Search for the cell housing the specified text and yield its (X, Y) center coordinate. 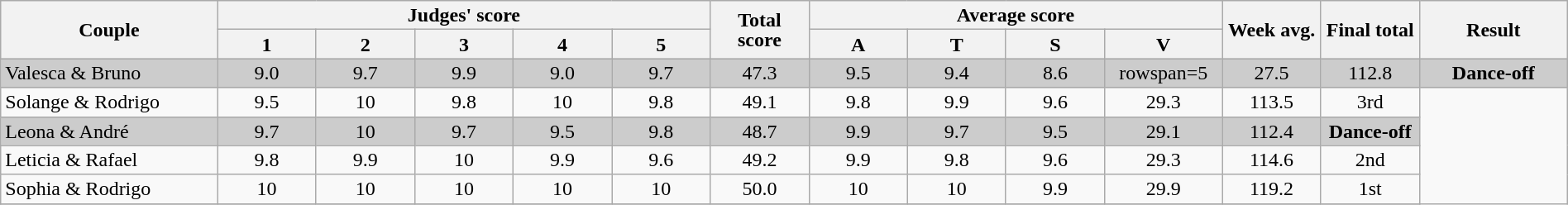
Final total (1370, 30)
Valesca & Bruno (109, 73)
1st (1370, 188)
49.1 (759, 102)
29.9 (1164, 188)
4 (562, 45)
Result (1494, 30)
Judges' score (464, 15)
114.6 (1272, 160)
Total score (759, 30)
2 (366, 45)
27.5 (1272, 73)
Average score (1016, 15)
S (1055, 45)
Sophia & Rodrigo (109, 188)
29.1 (1164, 131)
Leticia & Rafael (109, 160)
2nd (1370, 160)
49.2 (759, 160)
Couple (109, 30)
113.5 (1272, 102)
1 (266, 45)
rowspan=5 (1164, 73)
3 (463, 45)
Leona & André (109, 131)
50.0 (759, 188)
Week avg. (1272, 30)
112.8 (1370, 73)
112.4 (1272, 131)
T (956, 45)
119.2 (1272, 188)
8.6 (1055, 73)
9.4 (956, 73)
48.7 (759, 131)
A (858, 45)
Solange & Rodrigo (109, 102)
V (1164, 45)
3rd (1370, 102)
5 (662, 45)
47.3 (759, 73)
